Provide the [x, y] coordinate of the cell's center where the given text is located.  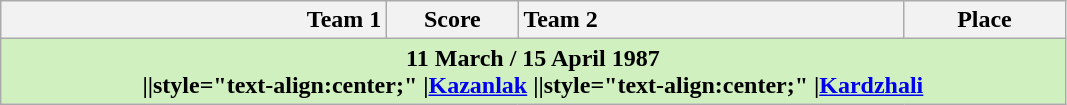
Team 1 [194, 20]
11 March / 15 April 1987||style="text-align:center;" |Kazanlak ||style="text-align:center;" |Kardzhali [533, 72]
Team 2 [711, 20]
Place [984, 20]
Score [452, 20]
